Scan for the cell matching the given text and deliver its [X, Y] coordinate at center. 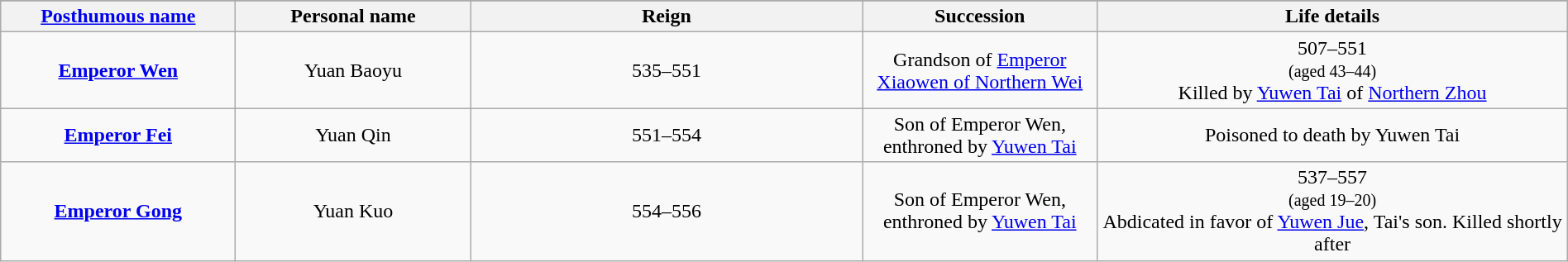
551–554 [667, 136]
537–557(aged 19–20)Abdicated in favor of Yuwen Jue, Tai's son. Killed shortly after [1332, 212]
Yuan Kuo [353, 212]
Posthumous name [118, 17]
Succession [980, 17]
554–556 [667, 212]
Personal name [353, 17]
Emperor Wen [118, 70]
535–551 [667, 70]
Grandson of Emperor Xiaowen of Northern Wei [980, 70]
Reign [667, 17]
Yuan Baoyu [353, 70]
Emperor Gong [118, 212]
507–551(aged 43–44)Killed by Yuwen Tai of Northern Zhou [1332, 70]
Poisoned to death by Yuwen Tai [1332, 136]
Emperor Fei [118, 136]
Life details [1332, 17]
Yuan Qin [353, 136]
